From the cell containing the given text, extract its center point as (X, Y) coordinate. 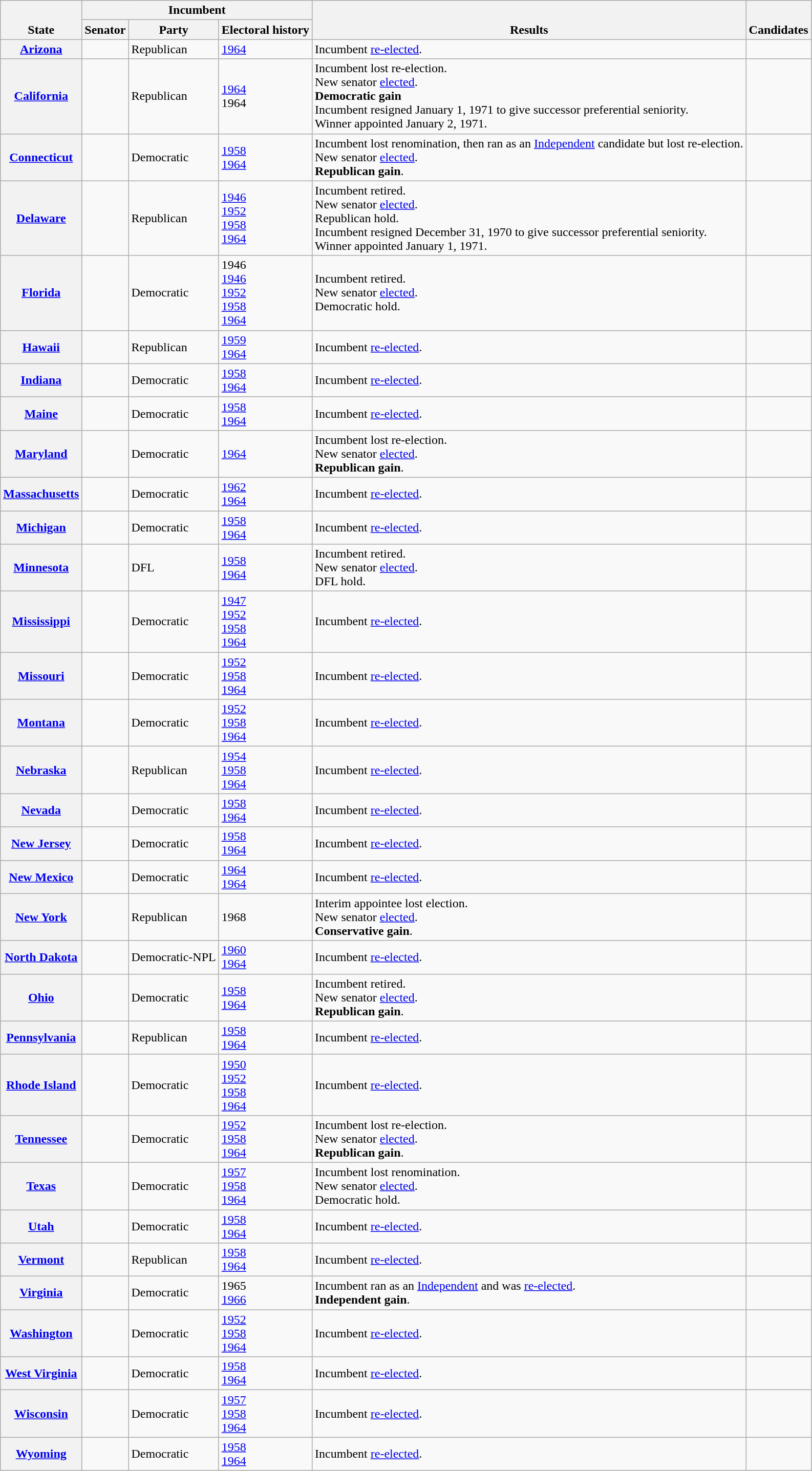
North Dakota (41, 957)
Florida (41, 293)
Vermont (41, 1260)
Incumbent lost renomination, then ran as an Independent candidate but lost re-election.New senator elected.Republican gain. (529, 157)
Incumbent lost renomination.New senator elected.Democratic hold. (529, 1186)
Massachusetts (41, 494)
Tennessee (41, 1139)
West Virginia (41, 1373)
Wisconsin (41, 1414)
Minnesota (41, 568)
Incumbent retired.New senator elected.Democratic hold. (529, 293)
1947 195219581964 (265, 622)
Virginia (41, 1293)
1965 1966 (265, 1293)
Texas (41, 1186)
1950 195219581964 (265, 1084)
Party (174, 30)
1960 1964 (265, 957)
Interim appointee lost election.New senator elected.Conservative gain. (529, 917)
1968 (265, 917)
Nebraska (41, 770)
Hawaii (41, 347)
Results (529, 20)
Pennsylvania (41, 1037)
New Mexico (41, 877)
Utah (41, 1226)
19591964 (265, 347)
Missouri (41, 676)
Senator (105, 30)
Democratic-NPL (174, 957)
Incumbent retired.New senator elected.Republican gain. (529, 997)
Montana (41, 723)
Candidates (778, 20)
Mississippi (41, 622)
New Jersey (41, 844)
1954 19581964 (265, 770)
Incumbent retired.New senator elected.DFL hold. (529, 568)
Washington (41, 1333)
1962 1964 (265, 494)
Maryland (41, 454)
1964 1964 (265, 877)
Maine (41, 414)
Incumbent ran as an Independent and was re-elected. Independent gain. (529, 1293)
1946195219581964 (265, 218)
Indiana (41, 380)
State (41, 20)
Michigan (41, 527)
Wyoming (41, 1454)
Rhode Island (41, 1084)
Delaware (41, 218)
Electoral history (265, 30)
Arizona (41, 49)
19641964 (265, 96)
Incumbent (197, 10)
1946 1946195219581964 (265, 293)
Connecticut (41, 157)
DFL (174, 568)
New York (41, 917)
Nevada (41, 810)
Ohio (41, 997)
California (41, 96)
